For the text-containing cell, return its midpoint in [X, Y] coordinate format. 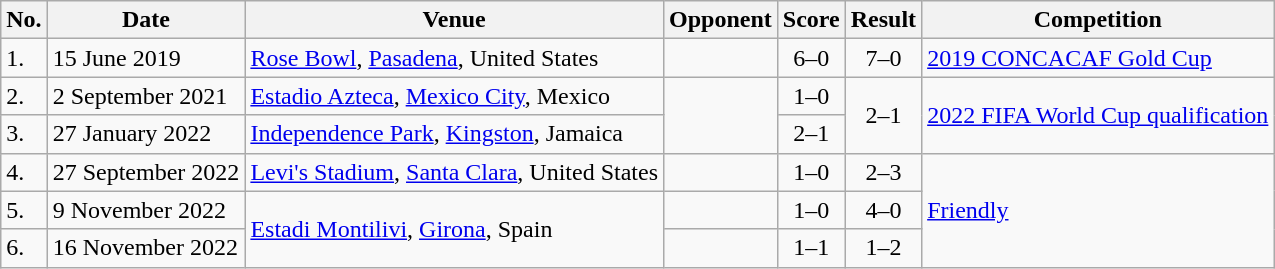
Date [146, 20]
2019 CONCACAF Gold Cup [1098, 58]
Friendly [1098, 210]
5. [24, 210]
Estadi Montilivi, Girona, Spain [454, 229]
Venue [454, 20]
4. [24, 172]
Estadio Azteca, Mexico City, Mexico [454, 96]
27 September 2022 [146, 172]
2. [24, 96]
15 June 2019 [146, 58]
16 November 2022 [146, 248]
Independence Park, Kingston, Jamaica [454, 134]
No. [24, 20]
1. [24, 58]
Score [811, 20]
2–3 [883, 172]
2 September 2021 [146, 96]
27 January 2022 [146, 134]
4–0 [883, 210]
1–1 [811, 248]
Result [883, 20]
1–2 [883, 248]
6. [24, 248]
9 November 2022 [146, 210]
Opponent [721, 20]
6–0 [811, 58]
Rose Bowl, Pasadena, United States [454, 58]
7–0 [883, 58]
Competition [1098, 20]
3. [24, 134]
2022 FIFA World Cup qualification [1098, 115]
Levi's Stadium, Santa Clara, United States [454, 172]
